From the cell containing the given text, extract its center point as (x, y) coordinate. 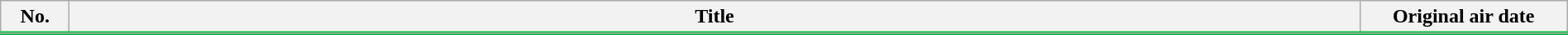
Title (715, 17)
Original air date (1464, 17)
No. (35, 17)
